Provide the [X, Y] coordinate of the cell's center where the given text is located.  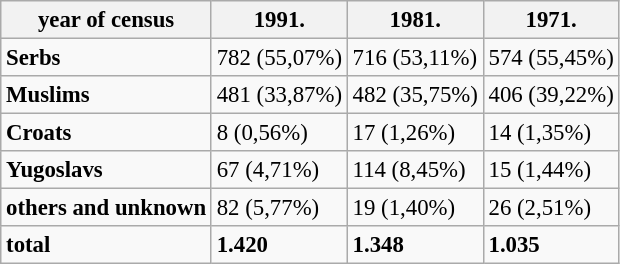
67 (4,71%) [279, 170]
406 (39,22%) [551, 95]
26 (2,51%) [551, 208]
482 (35,75%) [415, 95]
year of census [106, 20]
Croats [106, 133]
1981. [415, 20]
14 (1,35%) [551, 133]
19 (1,40%) [415, 208]
1971. [551, 20]
others and unknown [106, 208]
82 (5,77%) [279, 208]
716 (53,11%) [415, 58]
Serbs [106, 58]
574 (55,45%) [551, 58]
1.348 [415, 245]
782 (55,07%) [279, 58]
15 (1,44%) [551, 170]
total [106, 245]
17 (1,26%) [415, 133]
Yugoslavs [106, 170]
114 (8,45%) [415, 170]
1991. [279, 20]
481 (33,87%) [279, 95]
8 (0,56%) [279, 133]
Muslims [106, 95]
1.420 [279, 245]
1.035 [551, 245]
